Output the [X, Y] coordinate of the center of the cell containing the given text.  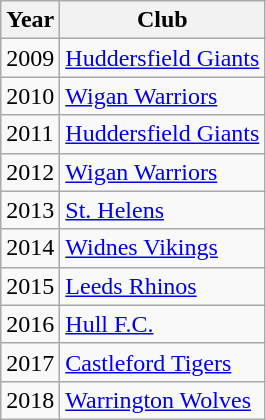
2017 [30, 362]
2010 [30, 96]
2014 [30, 248]
2016 [30, 324]
Hull F.C. [162, 324]
Leeds Rhinos [162, 286]
2009 [30, 58]
2015 [30, 286]
Castleford Tigers [162, 362]
Warrington Wolves [162, 400]
St. Helens [162, 210]
Widnes Vikings [162, 248]
Club [162, 20]
2013 [30, 210]
2012 [30, 172]
Year [30, 20]
2018 [30, 400]
2011 [30, 134]
